Return the (x, y) coordinate for the center point of the cell that contains the specified text.  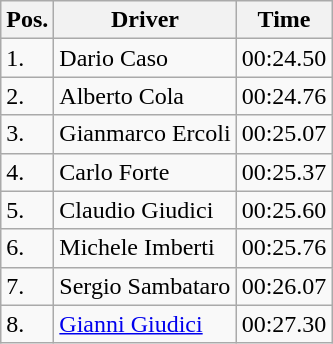
00:25.60 (284, 210)
8. (28, 324)
00:26.07 (284, 286)
00:25.76 (284, 248)
Time (284, 20)
Carlo Forte (145, 172)
Sergio Sambataro (145, 286)
Michele Imberti (145, 248)
00:24.50 (284, 58)
Gianmarco Ercoli (145, 134)
00:25.07 (284, 134)
1. (28, 58)
00:25.37 (284, 172)
6. (28, 248)
Driver (145, 20)
00:27.30 (284, 324)
00:24.76 (284, 96)
3. (28, 134)
7. (28, 286)
Claudio Giudici (145, 210)
Gianni Giudici (145, 324)
Dario Caso (145, 58)
Alberto Cola (145, 96)
5. (28, 210)
4. (28, 172)
2. (28, 96)
Pos. (28, 20)
